For the text-containing cell, return its midpoint in [x, y] coordinate format. 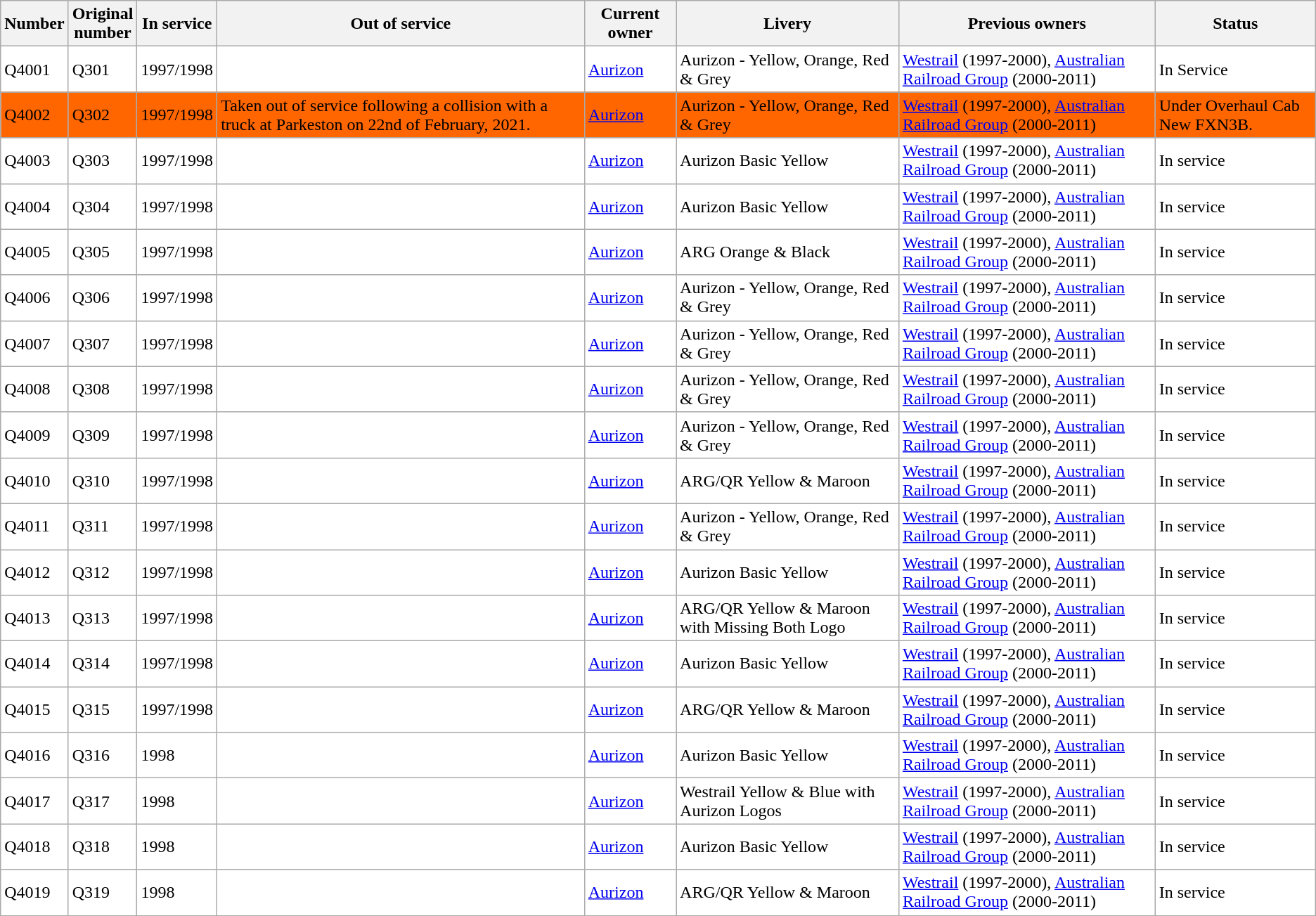
Number [34, 24]
Q303 [103, 160]
Q4016 [34, 755]
Q313 [103, 619]
Under Overhaul Cab New FXN3B. [1235, 115]
Q314 [103, 664]
Q312 [103, 572]
Originalnumber [103, 24]
Q4011 [34, 526]
Q4013 [34, 619]
Livery [787, 24]
Q4018 [34, 846]
Q4001 [34, 69]
Westrail Yellow & Blue with Aurizon Logos [787, 801]
Q311 [103, 526]
Q302 [103, 115]
Q4019 [34, 893]
Q316 [103, 755]
Q4014 [34, 664]
Q317 [103, 801]
Q304 [103, 207]
Q310 [103, 481]
Previous owners [1026, 24]
In Service [1235, 69]
Q4003 [34, 160]
Q4004 [34, 207]
Q4008 [34, 389]
Q318 [103, 846]
Q4009 [34, 434]
Q306 [103, 298]
Q309 [103, 434]
Q4007 [34, 343]
Q4002 [34, 115]
Q305 [103, 252]
Out of service [401, 24]
Taken out of service following a collision with a truck at Parkeston on 22nd of February, 2021. [401, 115]
Q307 [103, 343]
Q4017 [34, 801]
Status [1235, 24]
ARG Orange & Black [787, 252]
Q308 [103, 389]
Q4006 [34, 298]
Current owner [630, 24]
Q4005 [34, 252]
Q319 [103, 893]
Q4015 [34, 710]
Q4012 [34, 572]
Q4010 [34, 481]
Q315 [103, 710]
ARG/QR Yellow & Maroon with Missing Both Logo [787, 619]
Q301 [103, 69]
